Find where the given text appears and provide that cell's center as (x, y) coordinate. 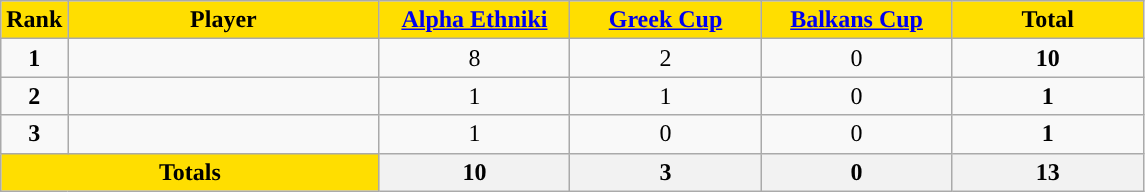
Total (1048, 20)
Rank (34, 20)
Greek Cup (666, 20)
Totals (190, 172)
Balkans Cup (856, 20)
8 (474, 58)
13 (1048, 172)
Alpha Ethniki (474, 20)
Player (224, 20)
